Extract the [x, y] coordinate from the center of the cell holding the provided text.  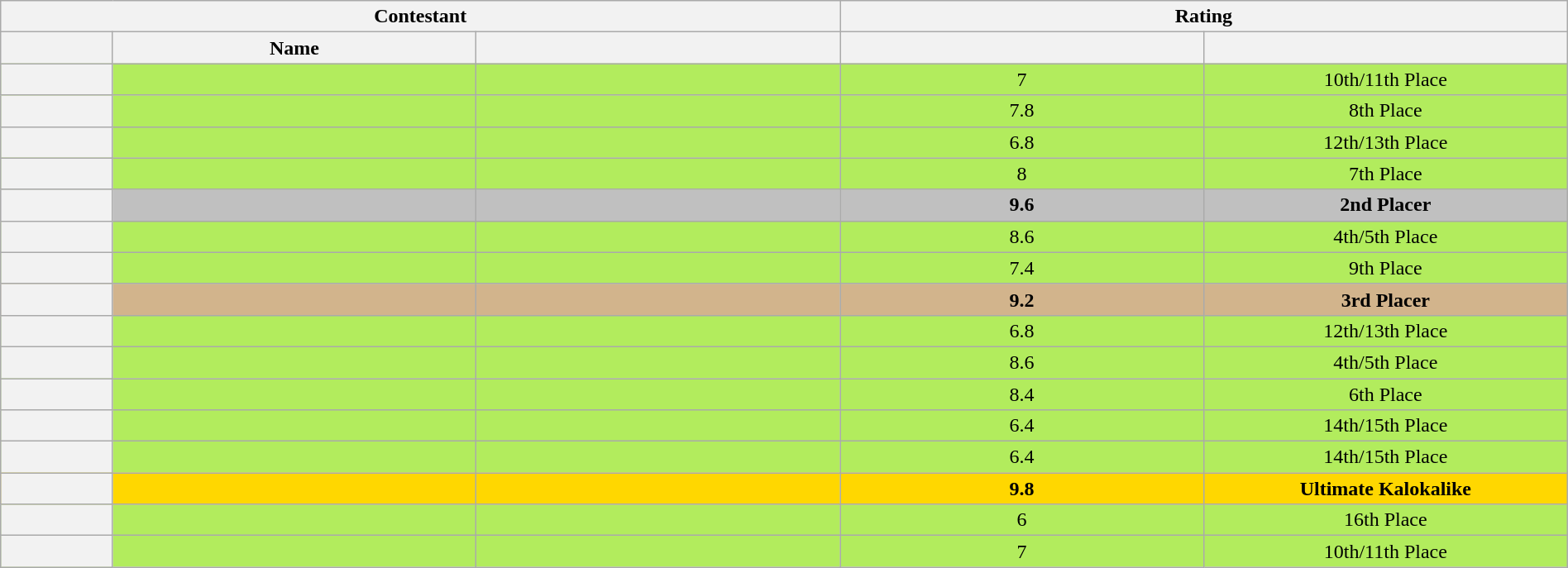
3rd Placer [1385, 299]
9th Place [1385, 268]
Name [294, 48]
6th Place [1385, 394]
9.6 [1022, 205]
Rating [1204, 17]
Ultimate Kalokalike [1385, 489]
7.4 [1022, 268]
7.8 [1022, 111]
2nd Placer [1385, 205]
Contestant [420, 17]
9.8 [1022, 489]
16th Place [1385, 520]
9.2 [1022, 299]
6 [1022, 520]
8 [1022, 174]
8th Place [1385, 111]
7th Place [1385, 174]
8.4 [1022, 394]
